From the cell containing the given text, extract its center point as [x, y] coordinate. 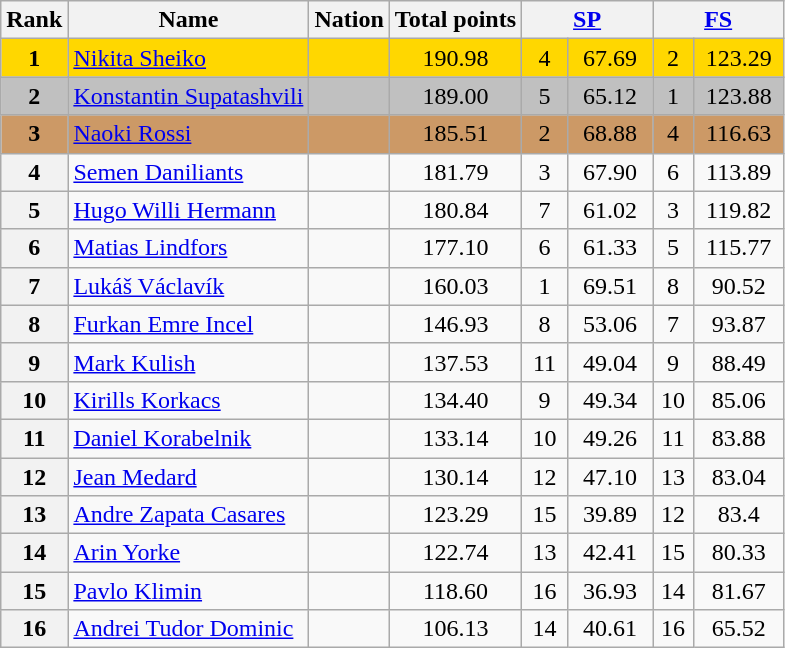
49.34 [610, 400]
49.26 [610, 438]
Total points [455, 20]
Lukáš Václavík [188, 286]
134.40 [455, 400]
146.93 [455, 324]
118.60 [455, 591]
Jean Medard [188, 477]
Furkan Emre Incel [188, 324]
Pavlo Klimin [188, 591]
68.88 [610, 134]
115.77 [739, 248]
130.14 [455, 477]
Hugo Willi Hermann [188, 210]
65.52 [739, 629]
Konstantin Supatashvili [188, 96]
SP [588, 20]
Daniel Korabelnik [188, 438]
180.84 [455, 210]
80.33 [739, 553]
181.79 [455, 172]
39.89 [610, 515]
119.82 [739, 210]
36.93 [610, 591]
190.98 [455, 58]
160.03 [455, 286]
69.51 [610, 286]
123.88 [739, 96]
85.06 [739, 400]
Semen Daniliants [188, 172]
81.67 [739, 591]
Naoki Rossi [188, 134]
53.06 [610, 324]
47.10 [610, 477]
67.90 [610, 172]
42.41 [610, 553]
113.89 [739, 172]
Name [188, 20]
177.10 [455, 248]
Mark Kulish [188, 362]
Nikita Sheiko [188, 58]
49.04 [610, 362]
189.00 [455, 96]
88.49 [739, 362]
83.88 [739, 438]
93.87 [739, 324]
116.63 [739, 134]
Andrei Tudor Dominic [188, 629]
Kirills Korkacs [188, 400]
106.13 [455, 629]
Nation [349, 20]
67.69 [610, 58]
83.4 [739, 515]
Andre Zapata Casares [188, 515]
133.14 [455, 438]
137.53 [455, 362]
83.04 [739, 477]
61.33 [610, 248]
65.12 [610, 96]
90.52 [739, 286]
Arin Yorke [188, 553]
FS [718, 20]
Matias Lindfors [188, 248]
185.51 [455, 134]
61.02 [610, 210]
40.61 [610, 629]
Rank [34, 20]
122.74 [455, 553]
